Scan for the cell matching the given text and deliver its [X, Y] coordinate at center. 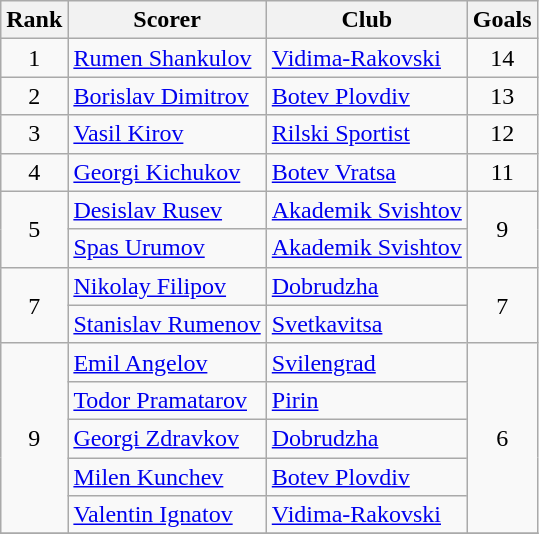
Rumen Shankulov [167, 58]
Desislav Rusev [167, 210]
Georgi Kichukov [167, 172]
Scorer [167, 20]
Botev Vratsa [366, 172]
11 [502, 172]
13 [502, 96]
Spas Urumov [167, 248]
Borislav Dimitrov [167, 96]
Milen Kunchev [167, 477]
Club [366, 20]
14 [502, 58]
1 [34, 58]
Emil Angelov [167, 362]
5 [34, 229]
Pirin [366, 400]
Svetkavitsa [366, 324]
12 [502, 134]
Nikolay Filipov [167, 286]
2 [34, 96]
Goals [502, 20]
4 [34, 172]
3 [34, 134]
Todor Pramatarov [167, 400]
Rilski Sportist [366, 134]
6 [502, 438]
Georgi Zdravkov [167, 438]
Svilengrad [366, 362]
Vasil Kirov [167, 134]
Valentin Ignatov [167, 515]
Rank [34, 20]
Stanislav Rumenov [167, 324]
